Find where the given text appears and provide that cell's center as [X, Y] coordinate. 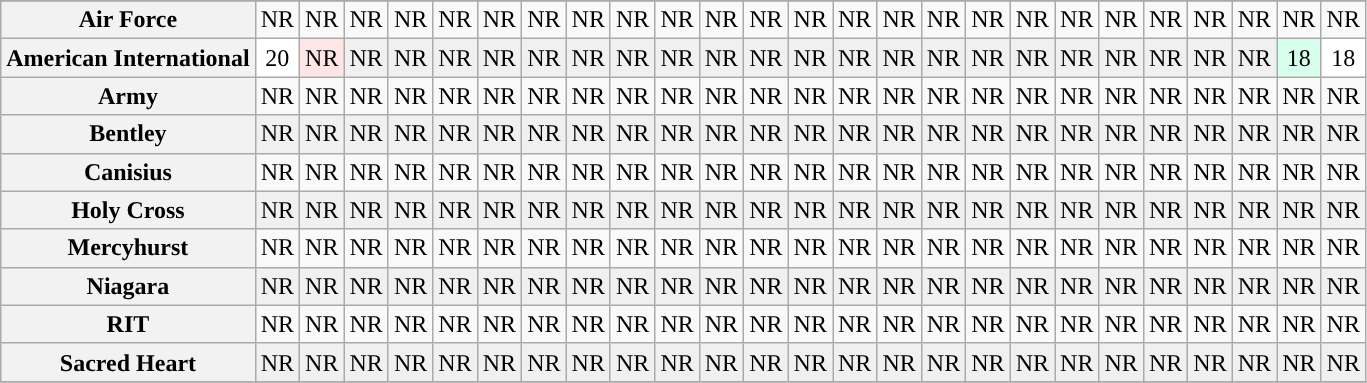
American International [128, 58]
Army [128, 96]
Canisius [128, 172]
RIT [128, 324]
Mercyhurst [128, 248]
Air Force [128, 20]
Holy Cross [128, 210]
Bentley [128, 134]
Niagara [128, 286]
20 [277, 58]
Sacred Heart [128, 362]
